Detect which cell encompasses the target text, then output its (x, y) center coordinate. 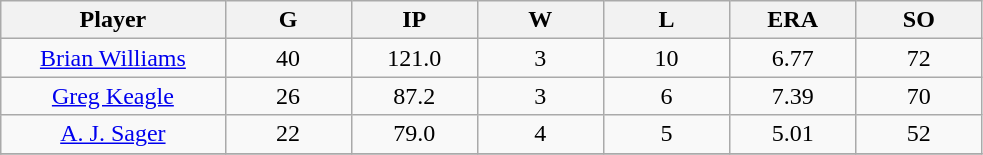
ERA (793, 20)
A. J. Sager (113, 134)
5 (666, 134)
5.01 (793, 134)
Greg Keagle (113, 96)
SO (919, 20)
22 (288, 134)
Brian Williams (113, 58)
121.0 (414, 58)
79.0 (414, 134)
6.77 (793, 58)
6 (666, 96)
W (540, 20)
70 (919, 96)
G (288, 20)
Player (113, 20)
72 (919, 58)
4 (540, 134)
26 (288, 96)
87.2 (414, 96)
7.39 (793, 96)
10 (666, 58)
40 (288, 58)
IP (414, 20)
L (666, 20)
52 (919, 134)
